Find where the given text appears and provide that cell's center as [x, y] coordinate. 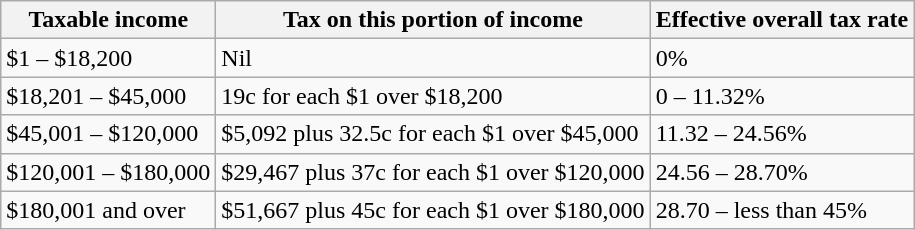
$29,467 plus 37c for each $1 over $120,000 [433, 172]
$1 – $18,200 [108, 58]
0% [782, 58]
Taxable income [108, 20]
Effective overall tax rate [782, 20]
$45,001 – $120,000 [108, 134]
Nil [433, 58]
11.32 – 24.56% [782, 134]
28.70 – less than 45% [782, 210]
19c for each $1 over $18,200 [433, 96]
$180,001 and over [108, 210]
Tax on this portion of income [433, 20]
$5,092 plus 32.5c for each $1 over $45,000 [433, 134]
0 – 11.32% [782, 96]
$51,667 plus 45c for each $1 over $180,000 [433, 210]
$18,201 – $45,000 [108, 96]
24.56 – 28.70% [782, 172]
$120,001 – $180,000 [108, 172]
